Output the [X, Y] coordinate of the center of the cell containing the given text.  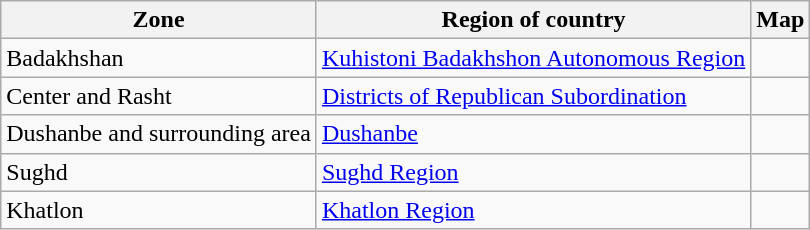
Sughd Region [533, 172]
Khatlon [159, 210]
Zone [159, 20]
Map [780, 20]
Region of country [533, 20]
Khatlon Region [533, 210]
Kuhistoni Badakhshon Autonomous Region [533, 58]
Badakhshan [159, 58]
Districts of Republican Subordination [533, 96]
Dushanbe and surrounding area [159, 134]
Sughd [159, 172]
Center and Rasht [159, 96]
Dushanbe [533, 134]
